Pinpoint the cell where the given text exists, returning its (x, y) midpoint coordinate. 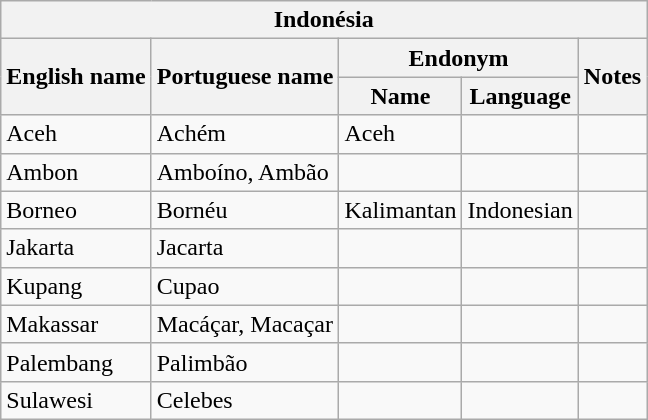
Amboíno, Ambão (245, 172)
Palembang (76, 362)
Sulawesi (76, 400)
Borneo (76, 210)
Name (400, 96)
English name (76, 77)
Notes (612, 77)
Cupao (245, 286)
Endonym (458, 58)
Kalimantan (400, 210)
Indonésia (324, 20)
Achém (245, 134)
Language (520, 96)
Palimbão (245, 362)
Ambon (76, 172)
Bornéu (245, 210)
Indonesian (520, 210)
Celebes (245, 400)
Kupang (76, 286)
Macáçar, Macaçar (245, 324)
Jakarta (76, 248)
Portuguese name (245, 77)
Makassar (76, 324)
Jacarta (245, 248)
